Detect which cell encompasses the target text, then output its (X, Y) center coordinate. 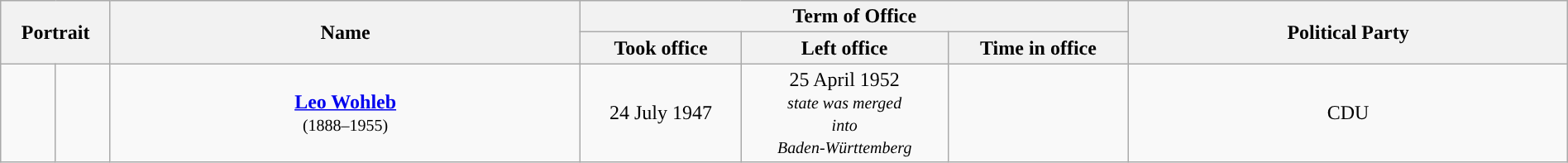
Left office (844, 48)
25 April 1952state was mergedintoBaden-Württemberg (844, 113)
Portrait (56, 32)
Took office (661, 48)
Time in office (1039, 48)
Political Party (1348, 32)
CDU (1348, 113)
Term of Office (855, 17)
Leo Wohleb(1888–1955) (345, 113)
24 July 1947 (661, 113)
Name (345, 32)
